Extract the [X, Y] coordinate from the center of the cell holding the provided text.  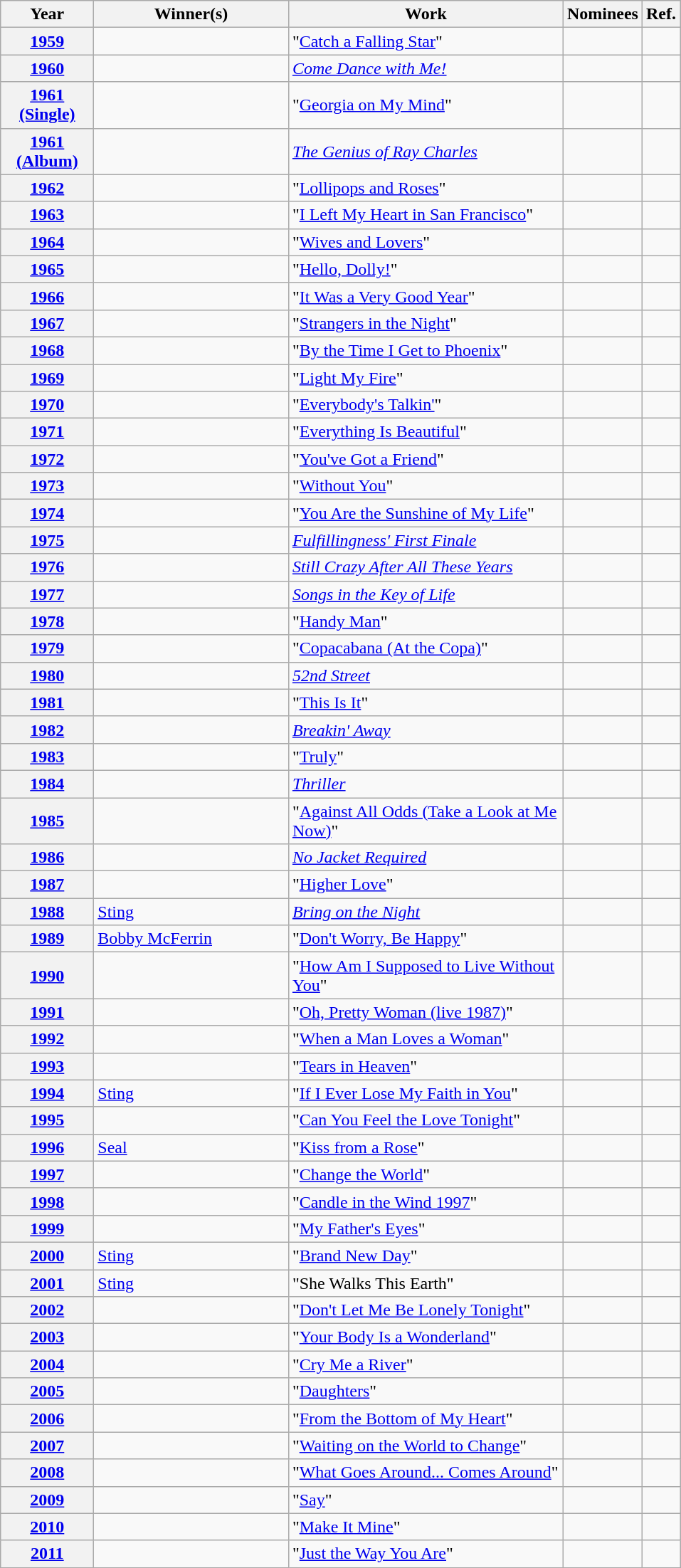
1991 [47, 1012]
1961(Single) [47, 105]
2010 [47, 1527]
"Light My Fire" [426, 378]
1974 [47, 513]
1962 [47, 188]
1966 [47, 296]
1963 [47, 215]
"My Father's Eyes" [426, 1228]
Year [47, 14]
Bobby McFerrin [191, 939]
1987 [47, 885]
1977 [47, 594]
1994 [47, 1093]
Thriller [426, 784]
1990 [47, 975]
2007 [47, 1446]
"Make It Mine" [426, 1527]
"Daughters" [426, 1391]
"Don't Let Me Be Lonely Tonight" [426, 1310]
1997 [47, 1174]
Songs in the Key of Life [426, 594]
Bring on the Night [426, 912]
1988 [47, 912]
1975 [47, 540]
"Handy Man" [426, 621]
1969 [47, 378]
1959 [47, 41]
1995 [47, 1120]
2008 [47, 1473]
"If I Ever Lose My Faith in You" [426, 1093]
1971 [47, 432]
1992 [47, 1039]
"Truly" [426, 757]
"You've Got a Friend" [426, 459]
1968 [47, 350]
1972 [47, 459]
1976 [47, 567]
52nd Street [426, 675]
2001 [47, 1283]
1970 [47, 405]
"You Are the Sunshine of My Life" [426, 513]
Breakin' Away [426, 730]
1999 [47, 1228]
2011 [47, 1554]
"Without You" [426, 486]
"Cry Me a River" [426, 1364]
2003 [47, 1337]
2006 [47, 1419]
1986 [47, 858]
2002 [47, 1310]
"Say" [426, 1500]
"Change the World" [426, 1174]
"Higher Love" [426, 885]
Ref. [660, 14]
"From the Bottom of My Heart" [426, 1419]
"Georgia on My Mind" [426, 105]
1985 [47, 820]
2004 [47, 1364]
1989 [47, 939]
"When a Man Loves a Woman" [426, 1039]
Work [426, 14]
1982 [47, 730]
1961(Album) [47, 151]
1993 [47, 1066]
1979 [47, 648]
"Kiss from a Rose" [426, 1147]
"It Was a Very Good Year" [426, 296]
"Strangers in the Night" [426, 323]
"Candle in the Wind 1997" [426, 1201]
"Your Body Is a Wonderland" [426, 1337]
2009 [47, 1500]
"Everything Is Beautiful" [426, 432]
2000 [47, 1256]
2005 [47, 1391]
"This Is It" [426, 703]
1973 [47, 486]
"Hello, Dolly!" [426, 269]
"Tears in Heaven" [426, 1066]
Come Dance with Me! [426, 68]
The Genius of Ray Charles [426, 151]
1984 [47, 784]
1998 [47, 1201]
Still Crazy After All These Years [426, 567]
"Wives and Lovers" [426, 242]
1978 [47, 621]
Winner(s) [191, 14]
"Waiting on the World to Change" [426, 1446]
1996 [47, 1147]
"Can You Feel the Love Tonight" [426, 1120]
1980 [47, 675]
1983 [47, 757]
"Brand New Day" [426, 1256]
"Against All Odds (Take a Look at Me Now)" [426, 820]
Fulfillingness' First Finale [426, 540]
"Copacabana (At the Copa)" [426, 648]
"I Left My Heart in San Francisco" [426, 215]
"What Goes Around... Comes Around" [426, 1473]
"Oh, Pretty Woman (live 1987)" [426, 1012]
Nominees [602, 14]
Seal [191, 1147]
"She Walks This Earth" [426, 1283]
1965 [47, 269]
"By the Time I Get to Phoenix" [426, 350]
1960 [47, 68]
1981 [47, 703]
"Lollipops and Roses" [426, 188]
1964 [47, 242]
"Don't Worry, Be Happy" [426, 939]
"Catch a Falling Star" [426, 41]
No Jacket Required [426, 858]
"Everybody's Talkin'" [426, 405]
"Just the Way You Are" [426, 1554]
1967 [47, 323]
"How Am I Supposed to Live Without You" [426, 975]
